Return (x, y) of the center of cell containing provided text 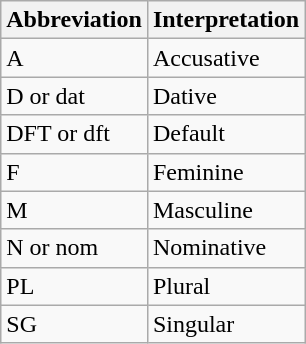
Plural (226, 286)
Nominative (226, 248)
F (74, 172)
DFT or dft (74, 134)
N or nom (74, 248)
SG (74, 324)
Interpretation (226, 20)
M (74, 210)
Singular (226, 324)
A (74, 58)
Dative (226, 96)
Feminine (226, 172)
Accusative (226, 58)
Masculine (226, 210)
PL (74, 286)
D or dat (74, 96)
Abbreviation (74, 20)
Default (226, 134)
